For the text-containing cell, return its midpoint in (x, y) coordinate format. 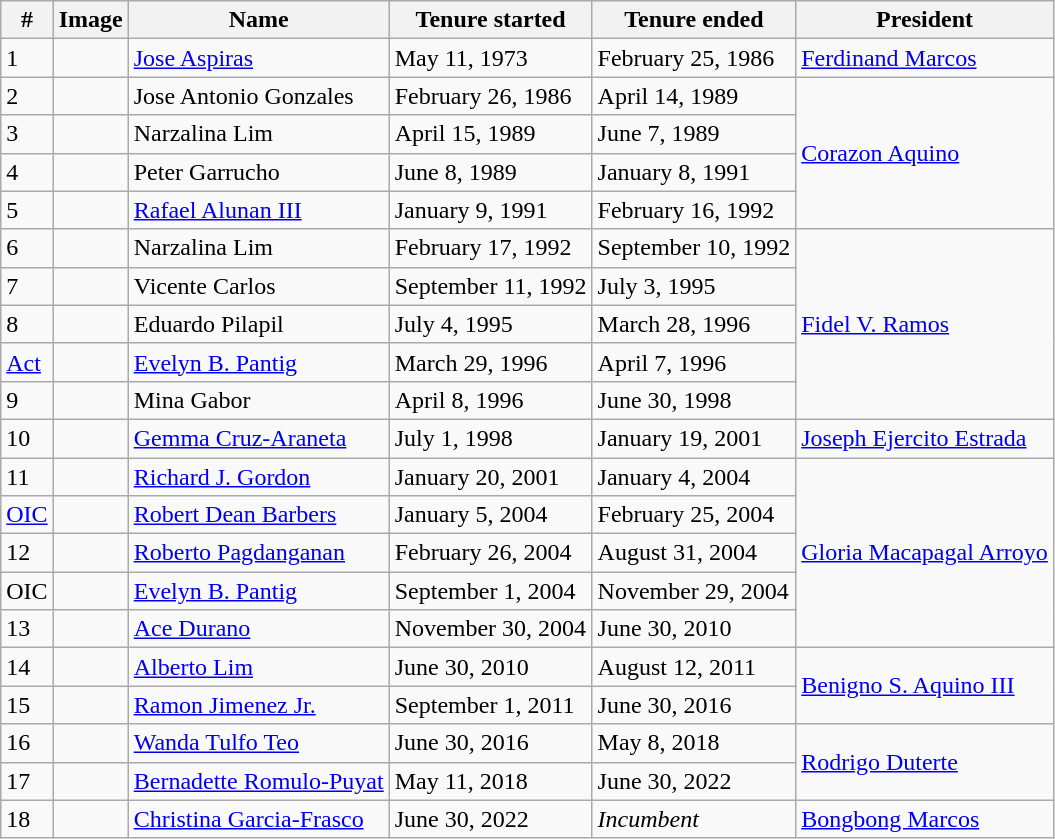
4 (27, 172)
July 3, 1995 (694, 286)
June 8, 1989 (490, 172)
February 26, 2004 (490, 553)
Christina Garcia-Frasco (258, 819)
May 11, 1973 (490, 58)
February 17, 1992 (490, 248)
November 29, 2004 (694, 591)
March 28, 1996 (694, 324)
January 20, 2001 (490, 477)
Name (258, 20)
5 (27, 210)
Fidel V. Ramos (925, 324)
February 25, 1986 (694, 58)
2 (27, 96)
March 29, 1996 (490, 362)
January 5, 2004 (490, 515)
Act (27, 362)
15 (27, 705)
Benigno S. Aquino III (925, 686)
Robert Dean Barbers (258, 515)
Alberto Lim (258, 667)
Gemma Cruz-Araneta (258, 438)
November 30, 2004 (490, 629)
Peter Garrucho (258, 172)
Richard J. Gordon (258, 477)
January 8, 1991 (694, 172)
Ferdinand Marcos (925, 58)
Mina Gabor (258, 400)
January 19, 2001 (694, 438)
April 8, 1996 (490, 400)
Joseph Ejercito Estrada (925, 438)
August 31, 2004 (694, 553)
April 7, 1996 (694, 362)
September 1, 2004 (490, 591)
Gloria Macapagal Arroyo (925, 553)
June 7, 1989 (694, 134)
May 8, 2018 (694, 743)
Corazon Aquino (925, 153)
February 16, 1992 (694, 210)
Bernadette Romulo-Puyat (258, 781)
Wanda Tulfo Teo (258, 743)
July 1, 1998 (490, 438)
6 (27, 248)
January 4, 2004 (694, 477)
Jose Aspiras (258, 58)
3 (27, 134)
8 (27, 324)
16 (27, 743)
September 10, 1992 (694, 248)
June 30, 1998 (694, 400)
January 9, 1991 (490, 210)
Image (90, 20)
July 4, 1995 (490, 324)
17 (27, 781)
11 (27, 477)
February 25, 2004 (694, 515)
Rafael Alunan III (258, 210)
# (27, 20)
Tenure ended (694, 20)
9 (27, 400)
February 26, 1986 (490, 96)
Rodrigo Duterte (925, 762)
Eduardo Pilapil (258, 324)
1 (27, 58)
14 (27, 667)
18 (27, 819)
April 14, 1989 (694, 96)
Tenure started (490, 20)
7 (27, 286)
September 1, 2011 (490, 705)
Incumbent (694, 819)
Roberto Pagdanganan (258, 553)
Bongbong Marcos (925, 819)
Vicente Carlos (258, 286)
August 12, 2011 (694, 667)
May 11, 2018 (490, 781)
Ace Durano (258, 629)
April 15, 1989 (490, 134)
10 (27, 438)
September 11, 1992 (490, 286)
Jose Antonio Gonzales (258, 96)
Ramon Jimenez Jr. (258, 705)
President (925, 20)
13 (27, 629)
12 (27, 553)
